Output the [x, y] coordinate of the center of the cell containing the given text.  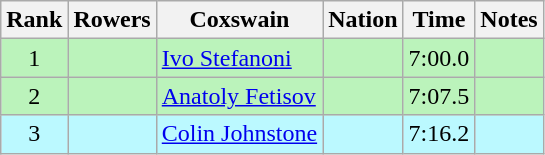
Rowers [112, 20]
Nation [363, 20]
3 [34, 134]
7:00.0 [439, 58]
7:07.5 [439, 96]
Notes [509, 20]
Coxswain [239, 20]
2 [34, 96]
Colin Johnstone [239, 134]
Ivo Stefanoni [239, 58]
Anatoly Fetisov [239, 96]
7:16.2 [439, 134]
Time [439, 20]
Rank [34, 20]
1 [34, 58]
